Extract the [x, y] coordinate from the center of the cell holding the provided text.  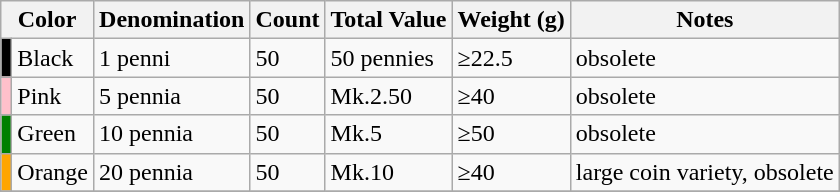
Mk.2.50 [388, 96]
large coin variety, obsolete [704, 172]
≥22.5 [511, 58]
Denomination [172, 20]
Mk.10 [388, 172]
Black [53, 58]
50 pennies [388, 58]
Orange [53, 172]
Pink [53, 96]
1 penni [172, 58]
Total Value [388, 20]
Notes [704, 20]
20 pennia [172, 172]
Count [288, 20]
Weight (g) [511, 20]
5 pennia [172, 96]
Green [53, 134]
10 pennia [172, 134]
Mk.5 [388, 134]
≥50 [511, 134]
Color [48, 20]
